For the text-containing cell, return its midpoint in [X, Y] coordinate format. 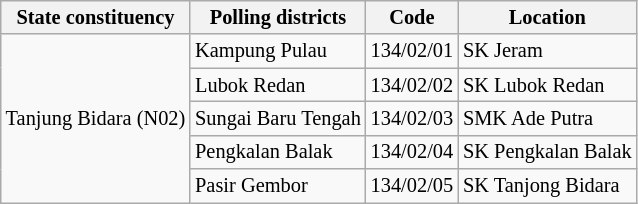
134/02/01 [412, 51]
Pengkalan Balak [278, 152]
Code [412, 17]
Location [547, 17]
Lubok Redan [278, 85]
Tanjung Bidara (N02) [96, 118]
Sungai Baru Tengah [278, 118]
134/02/02 [412, 85]
Polling districts [278, 17]
SK Lubok Redan [547, 85]
State constituency [96, 17]
134/02/03 [412, 118]
Kampung Pulau [278, 51]
134/02/05 [412, 186]
SK Jeram [547, 51]
134/02/04 [412, 152]
SK Pengkalan Balak [547, 152]
SK Tanjong Bidara [547, 186]
SMK Ade Putra [547, 118]
Pasir Gembor [278, 186]
